Pinpoint the cell where the given text exists, returning its [x, y] midpoint coordinate. 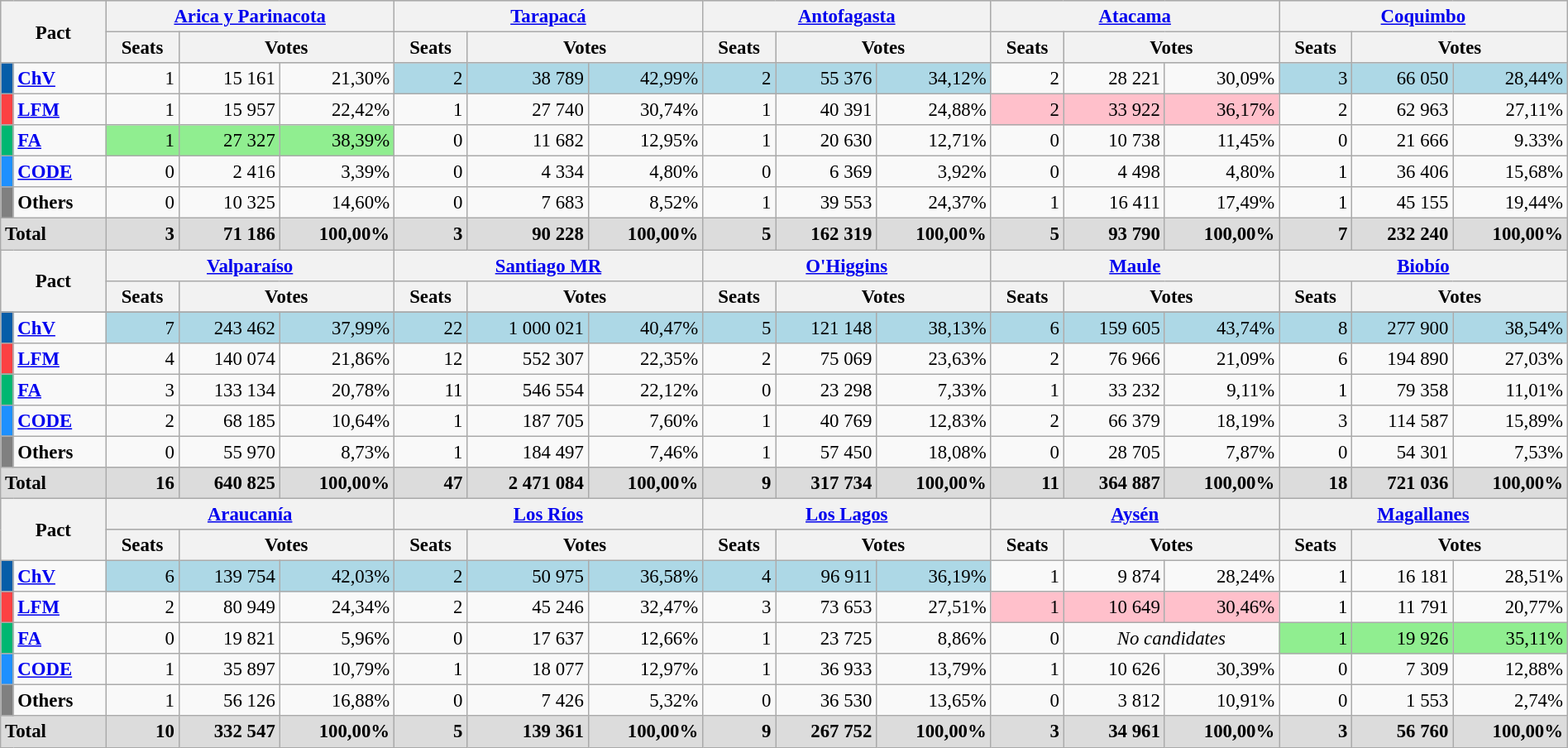
20,78% [337, 390]
19,44% [1510, 203]
34,12% [934, 79]
277 900 [1403, 328]
22 [430, 328]
57 450 [826, 452]
3,92% [934, 172]
7,60% [645, 421]
243 462 [229, 328]
2 471 084 [528, 483]
552 307 [528, 358]
28,24% [1221, 577]
90 228 [528, 234]
187 705 [528, 421]
Maule [1135, 266]
42,03% [337, 577]
66 050 [1403, 79]
11 791 [1403, 607]
184 497 [528, 452]
27 327 [229, 141]
19 821 [229, 639]
12,66% [645, 639]
18,08% [934, 452]
3 812 [1114, 701]
40 391 [826, 110]
36,17% [1221, 110]
12,71% [934, 141]
7,46% [645, 452]
68 185 [229, 421]
Los Lagos [847, 514]
159 605 [1114, 328]
8,86% [934, 639]
20,77% [1510, 607]
34 961 [1114, 732]
12,97% [645, 669]
139 361 [528, 732]
17,49% [1221, 203]
32,47% [645, 607]
121 148 [826, 328]
7 309 [1403, 669]
13,65% [934, 701]
140 074 [229, 358]
15,89% [1510, 421]
4 498 [1114, 172]
75 069 [826, 358]
76 966 [1114, 358]
10,91% [1221, 701]
13,79% [934, 669]
Antofagasta [847, 17]
9.33% [1510, 141]
42,99% [645, 79]
139 754 [229, 577]
21,86% [337, 358]
16 411 [1114, 203]
18 077 [528, 669]
10,79% [337, 669]
23 298 [826, 390]
21 666 [1403, 141]
721 036 [1403, 483]
24,88% [934, 110]
10,64% [337, 421]
133 134 [229, 390]
12,88% [1510, 669]
38,13% [934, 328]
38,39% [337, 141]
6 369 [826, 172]
12 [430, 358]
15,68% [1510, 172]
No candidates [1171, 639]
7 426 [528, 701]
Los Ríos [547, 514]
27 740 [528, 110]
9 874 [1114, 577]
27,51% [934, 607]
Valparaíso [250, 266]
Arica y Parinacota [250, 17]
10 649 [1114, 607]
80 949 [229, 607]
56 126 [229, 701]
232 240 [1403, 234]
36 530 [826, 701]
30,09% [1221, 79]
7,87% [1221, 452]
56 760 [1403, 732]
317 734 [826, 483]
14,60% [337, 203]
7,53% [1510, 452]
15 957 [229, 110]
Araucanía [250, 514]
Coquimbo [1422, 17]
35 897 [229, 669]
5,32% [645, 701]
162 319 [826, 234]
17 637 [528, 639]
71 186 [229, 234]
24,37% [934, 203]
38,54% [1510, 328]
36,58% [645, 577]
3,39% [337, 172]
96 911 [826, 577]
16 [142, 483]
10 738 [1114, 141]
332 547 [229, 732]
93 790 [1114, 234]
8,73% [337, 452]
55 970 [229, 452]
Atacama [1135, 17]
12,95% [645, 141]
8,52% [645, 203]
22,12% [645, 390]
10 [142, 732]
36 933 [826, 669]
24,34% [337, 607]
11,01% [1510, 390]
267 752 [826, 732]
66 379 [1114, 421]
54 301 [1403, 452]
62 963 [1403, 110]
Magallanes [1422, 514]
45 246 [528, 607]
22,42% [337, 110]
8 [1315, 328]
23,63% [934, 358]
16,88% [337, 701]
27,03% [1510, 358]
79 358 [1403, 390]
12,83% [934, 421]
19 926 [1403, 639]
9,11% [1221, 390]
11 682 [528, 141]
21,30% [337, 79]
16 181 [1403, 577]
114 587 [1403, 421]
28,44% [1510, 79]
36,19% [934, 577]
21,09% [1221, 358]
23 725 [826, 639]
194 890 [1403, 358]
40 769 [826, 421]
15 161 [229, 79]
47 [430, 483]
5,96% [337, 639]
2,74% [1510, 701]
36 406 [1403, 172]
Santiago MR [547, 266]
35,11% [1510, 639]
28 705 [1114, 452]
22,35% [645, 358]
4 334 [528, 172]
27,11% [1510, 110]
38 789 [528, 79]
364 887 [1114, 483]
30,46% [1221, 607]
1 553 [1403, 701]
37,99% [337, 328]
Aysén [1135, 514]
O'Higgins [847, 266]
55 376 [826, 79]
7 683 [528, 203]
7,33% [934, 390]
640 825 [229, 483]
30,74% [645, 110]
20 630 [826, 141]
30,39% [1221, 669]
18,19% [1221, 421]
40,47% [645, 328]
11,45% [1221, 141]
33 922 [1114, 110]
10 626 [1114, 669]
Biobío [1422, 266]
2 416 [229, 172]
10 325 [229, 203]
73 653 [826, 607]
45 155 [1403, 203]
18 [1315, 483]
33 232 [1114, 390]
1 000 021 [528, 328]
546 554 [528, 390]
Tarapacá [547, 17]
43,74% [1221, 328]
50 975 [528, 577]
39 553 [826, 203]
28 221 [1114, 79]
28,51% [1510, 577]
